Return the (X, Y) coordinate for the center point of the cell that contains the specified text.  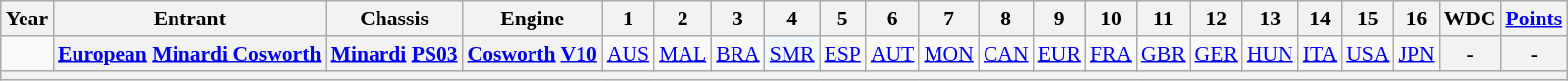
4 (792, 19)
6 (892, 19)
11 (1163, 19)
14 (1320, 19)
AUS (628, 54)
Chassis (394, 19)
HUN (1271, 54)
FRA (1111, 54)
Minardi PS03 (394, 54)
3 (737, 19)
15 (1367, 19)
8 (1006, 19)
BRA (737, 54)
CAN (1006, 54)
AUT (892, 54)
GER (1216, 54)
ITA (1320, 54)
5 (843, 19)
Engine (532, 19)
Points (1534, 19)
2 (683, 19)
ESP (843, 54)
13 (1271, 19)
European Minardi Cosworth (189, 54)
JPN (1416, 54)
EUR (1059, 54)
10 (1111, 19)
12 (1216, 19)
9 (1059, 19)
7 (949, 19)
Cosworth V10 (532, 54)
16 (1416, 19)
GBR (1163, 54)
MON (949, 54)
WDC (1471, 19)
SMR (792, 54)
MAL (683, 54)
Entrant (189, 19)
1 (628, 19)
USA (1367, 54)
Year (27, 19)
